Provide the (x, y) coordinate of the cell's center where the given text is located.  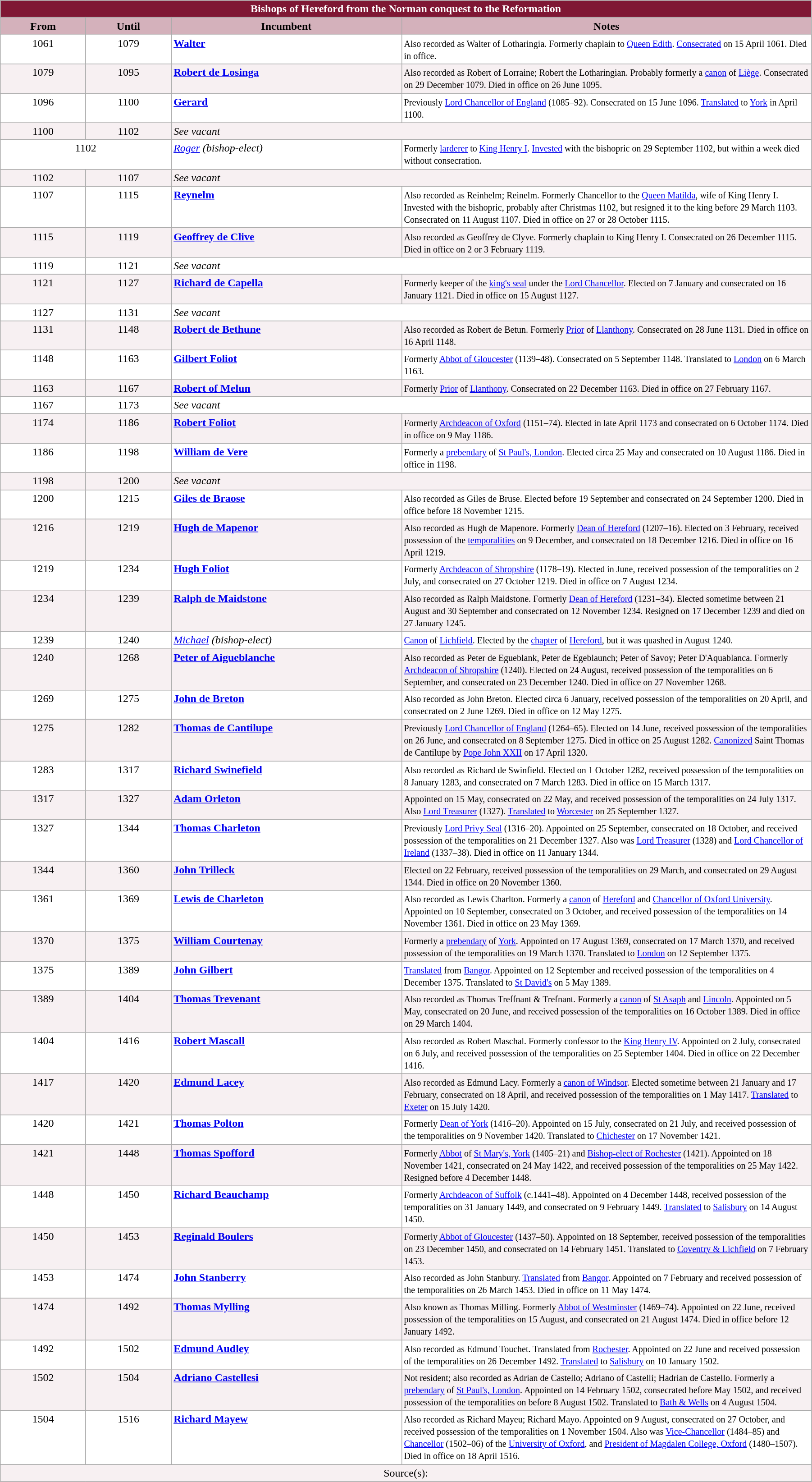
Canon of Lichfield. Elected by the chapter of Hereford, but it was quashed in August 1240. (607, 640)
1216 (43, 540)
Thomas Charleton (287, 840)
Lewis de Charleton (287, 911)
1269 (43, 704)
1096 (43, 108)
Richard Mayew (287, 1437)
Michael (bishop-elect) (287, 640)
Thomas de Cantilupe (287, 740)
Thomas Mylling (287, 1319)
Richard Beauchamp (287, 1207)
Robert de Losinga (287, 78)
1516 (128, 1437)
Hugh Foliot (287, 575)
Ralph de Maidstone (287, 610)
Richard Swinefield (287, 775)
1173 (128, 405)
Formerly Archdeacon of Oxford (1151–74). Elected in late April 1173 and consecrated on 6 October 1174. Died in office on 9 May 1186. (607, 428)
1369 (128, 911)
Robert Foliot (287, 428)
1095 (128, 78)
1370 (43, 947)
Formerly larderer to King Henry I. Invested with the bishopric on 29 September 1102, but within a week died without consecration. (607, 154)
1417 (43, 1094)
Formerly Prior of Llanthony. Consecrated on 22 December 1163. Died in office on 27 February 1167. (607, 388)
Previously Lord Chancellor of England (1085–92). Consecrated on 15 June 1096. Translated to York in April 1100. (607, 108)
Thomas Spofford (287, 1165)
1061 (43, 50)
1215 (128, 504)
Bishops of Hereford from the Norman conquest to the Reformation (406, 9)
Gilbert Foliot (287, 365)
1283 (43, 775)
William de Vere (287, 458)
Also recorded as Giles de Bruse. Elected before 19 September and consecrated on 24 September 1200. Died in office before 18 November 1215. (607, 504)
1282 (128, 740)
Walter (287, 50)
Robert Mascall (287, 1053)
Edmund Audley (287, 1354)
Hugh de Mapenor (287, 540)
1361 (43, 911)
William Courtenay (287, 947)
Reginald Boulers (287, 1248)
Giles de Braose (287, 504)
Formerly a prebendary of St Paul's, London. Elected circa 25 May and consecrated on 10 August 1186. Died in office in 1198. (607, 458)
Elected on 22 February, received possession of the temporalities on 29 March, and consecrated on 29 August 1344. Died in office on 20 November 1360. (607, 876)
Robert of Melun (287, 388)
1416 (128, 1053)
Until (128, 26)
Also recorded as Robert de Betun. Formerly Prior of Llanthony. Consecrated on 28 June 1131. Died in office on 16 April 1148. (607, 335)
Robert de Bethune (287, 335)
Also recorded as Walter of Lotharingia. Formerly chaplain to Queen Edith. Consecrated on 15 April 1061. Died in office. (607, 50)
John Stanberry (287, 1283)
Geoffrey de Clive (287, 243)
Thomas Trevenant (287, 1011)
Source(s): (406, 1473)
Adam Orleton (287, 805)
Adriano Castellesi (287, 1390)
Notes (607, 26)
Formerly Abbot of Gloucester (1139–48). Consecrated on 5 September 1148. Translated to London on 6 March 1163. (607, 365)
Roger (bishop-elect) (287, 154)
John Gilbert (287, 976)
Richard de Capella (287, 289)
From (43, 26)
Peter of Aigueblanche (287, 669)
Reynelm (287, 207)
Gerard (287, 108)
Thomas Polton (287, 1130)
Edmund Lacey (287, 1094)
Also recorded as Geoffrey de Clyve. Formerly chaplain to King Henry I. Consecrated on 26 December 1115. Died in office on 2 or 3 February 1119. (607, 243)
1360 (128, 876)
John Trilleck (287, 876)
1174 (43, 428)
John de Breton (287, 704)
1268 (128, 669)
Incumbent (287, 26)
